Identify which cell holds the provided text, then report its (X, Y) central coordinate. 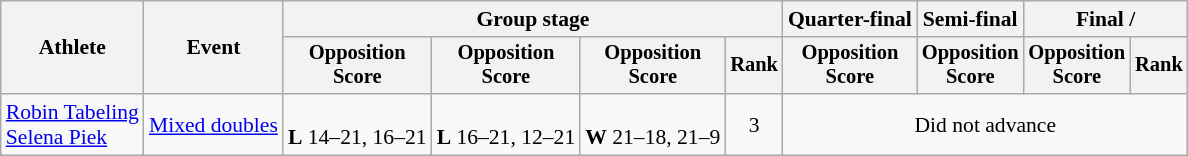
L 16–21, 12–21 (506, 124)
Robin TabelingSelena Piek (72, 124)
W 21–18, 21–9 (652, 124)
3 (754, 124)
Group stage (533, 19)
Did not advance (986, 124)
L 14–21, 16–21 (358, 124)
Final / (1105, 19)
Mixed doubles (214, 124)
Semi-final (970, 19)
Athlete (72, 48)
Event (214, 48)
Quarter-final (850, 19)
